For the text-containing cell, return its midpoint in [x, y] coordinate format. 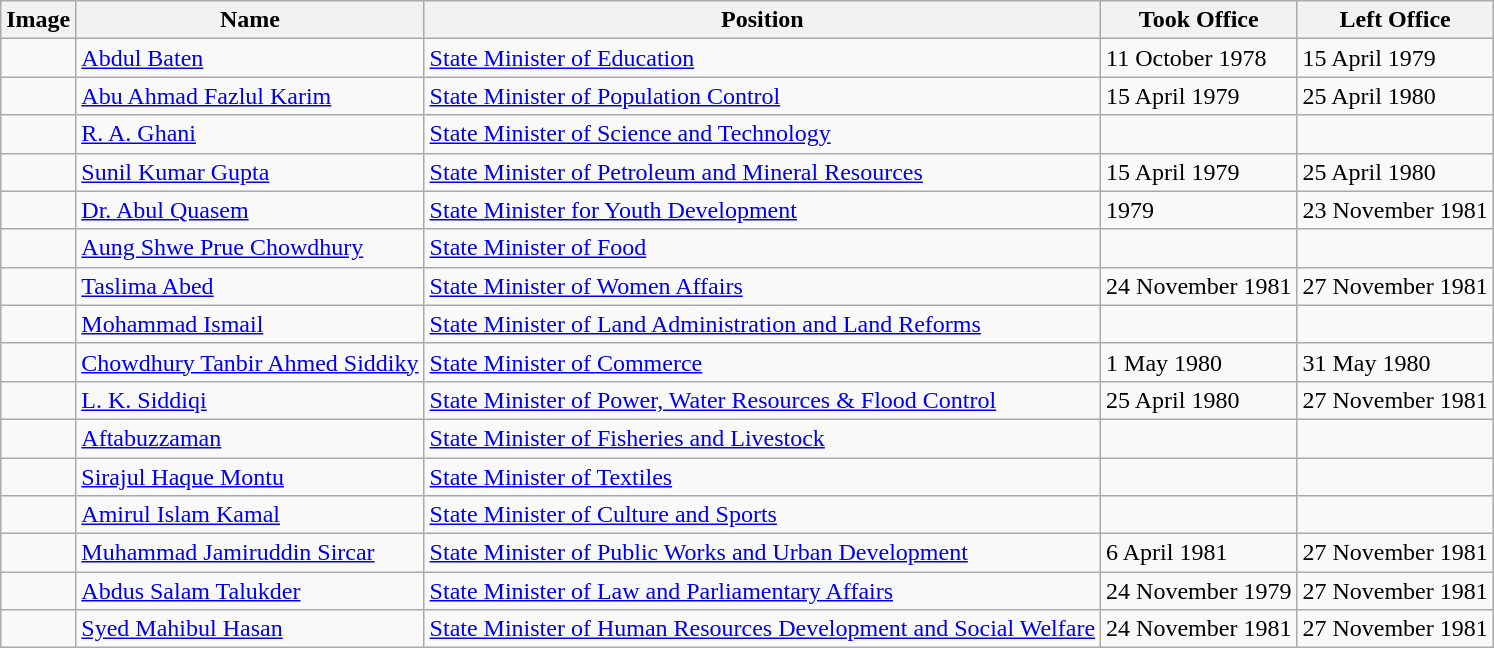
Syed Mahibul Hasan [250, 629]
State Minister for Youth Development [762, 210]
Position [762, 20]
State Minister of Food [762, 248]
Image [38, 20]
Chowdhury Tanbir Ahmed Siddiky [250, 362]
State Minister of Education [762, 58]
State Minister of Power, Water Resources & Flood Control [762, 400]
State Minister of Fisheries and Livestock [762, 438]
State Minister of Land Administration and Land Reforms [762, 324]
Taslima Abed [250, 286]
1979 [1199, 210]
R. A. Ghani [250, 134]
Muhammad Jamiruddin Sircar [250, 553]
Abu Ahmad Fazlul Karim [250, 96]
Abdul Baten [250, 58]
Aung Shwe Prue Chowdhury [250, 248]
Amirul Islam Kamal [250, 515]
11 October 1978 [1199, 58]
State Minister of Commerce [762, 362]
1 May 1980 [1199, 362]
6 April 1981 [1199, 553]
23 November 1981 [1395, 210]
Aftabuzzaman [250, 438]
31 May 1980 [1395, 362]
Took Office [1199, 20]
State Minister of Textiles [762, 477]
State Minister of Culture and Sports [762, 515]
Dr. Abul Quasem [250, 210]
Sunil Kumar Gupta [250, 172]
Name [250, 20]
State Minister of Public Works and Urban Development [762, 553]
State Minister of Population Control [762, 96]
Abdus Salam Talukder [250, 591]
24 November 1979 [1199, 591]
Sirajul Haque Montu [250, 477]
State Minister of Science and Technology [762, 134]
Mohammad Ismail [250, 324]
L. K. Siddiqi [250, 400]
State Minister of Human Resources Development and Social Welfare [762, 629]
State Minister of Law and Parliamentary Affairs [762, 591]
State Minister of Women Affairs [762, 286]
Left Office [1395, 20]
State Minister of Petroleum and Mineral Resources [762, 172]
